Return the [x, y] coordinate for the center point of the cell that contains the specified text.  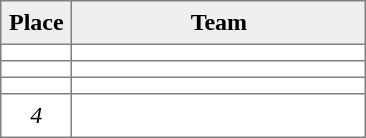
Team [219, 23]
Place [36, 23]
4 [36, 116]
